From the cell containing the given text, extract its center point as (x, y) coordinate. 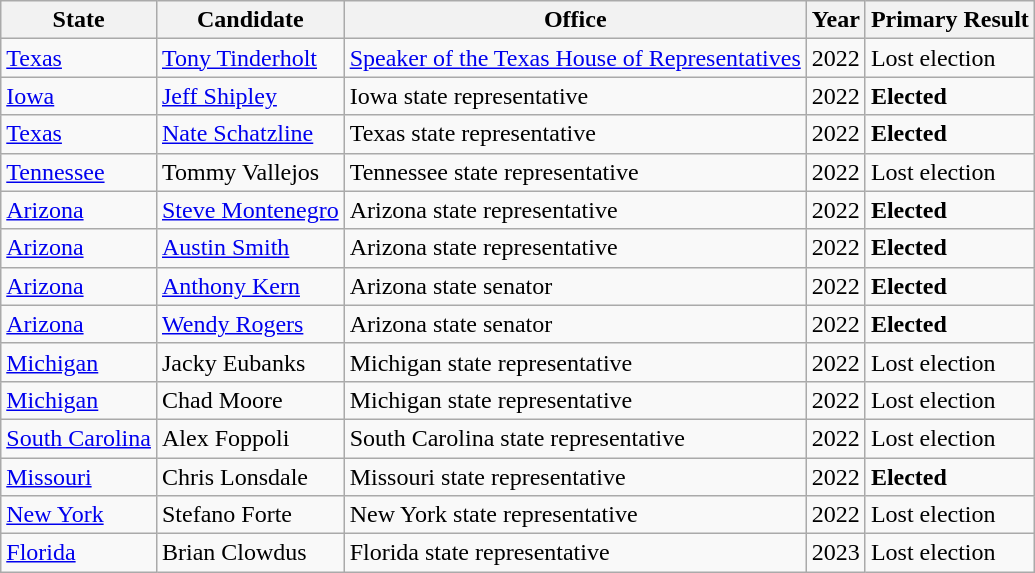
Tony Tinderholt (250, 58)
Iowa state representative (575, 96)
Stefano Forte (250, 515)
Tommy Vallejos (250, 172)
Florida state representative (575, 553)
Office (575, 20)
Primary Result (950, 20)
Tennessee (79, 172)
South Carolina state representative (575, 438)
Steve Montenegro (250, 210)
New York state representative (575, 515)
Iowa (79, 96)
Candidate (250, 20)
Nate Schatzline (250, 134)
Year (836, 20)
New York (79, 515)
Alex Foppoli (250, 438)
Chris Lonsdale (250, 477)
Jeff Shipley (250, 96)
Jacky Eubanks (250, 362)
Brian Clowdus (250, 553)
State (79, 20)
Texas state representative (575, 134)
Chad Moore (250, 400)
Anthony Kern (250, 286)
Wendy Rogers (250, 324)
South Carolina (79, 438)
Speaker of the Texas House of Representatives (575, 58)
Missouri (79, 477)
2023 (836, 553)
Missouri state representative (575, 477)
Austin Smith (250, 248)
Florida (79, 553)
Tennessee state representative (575, 172)
